Pinpoint the cell where the given text exists, returning its (X, Y) midpoint coordinate. 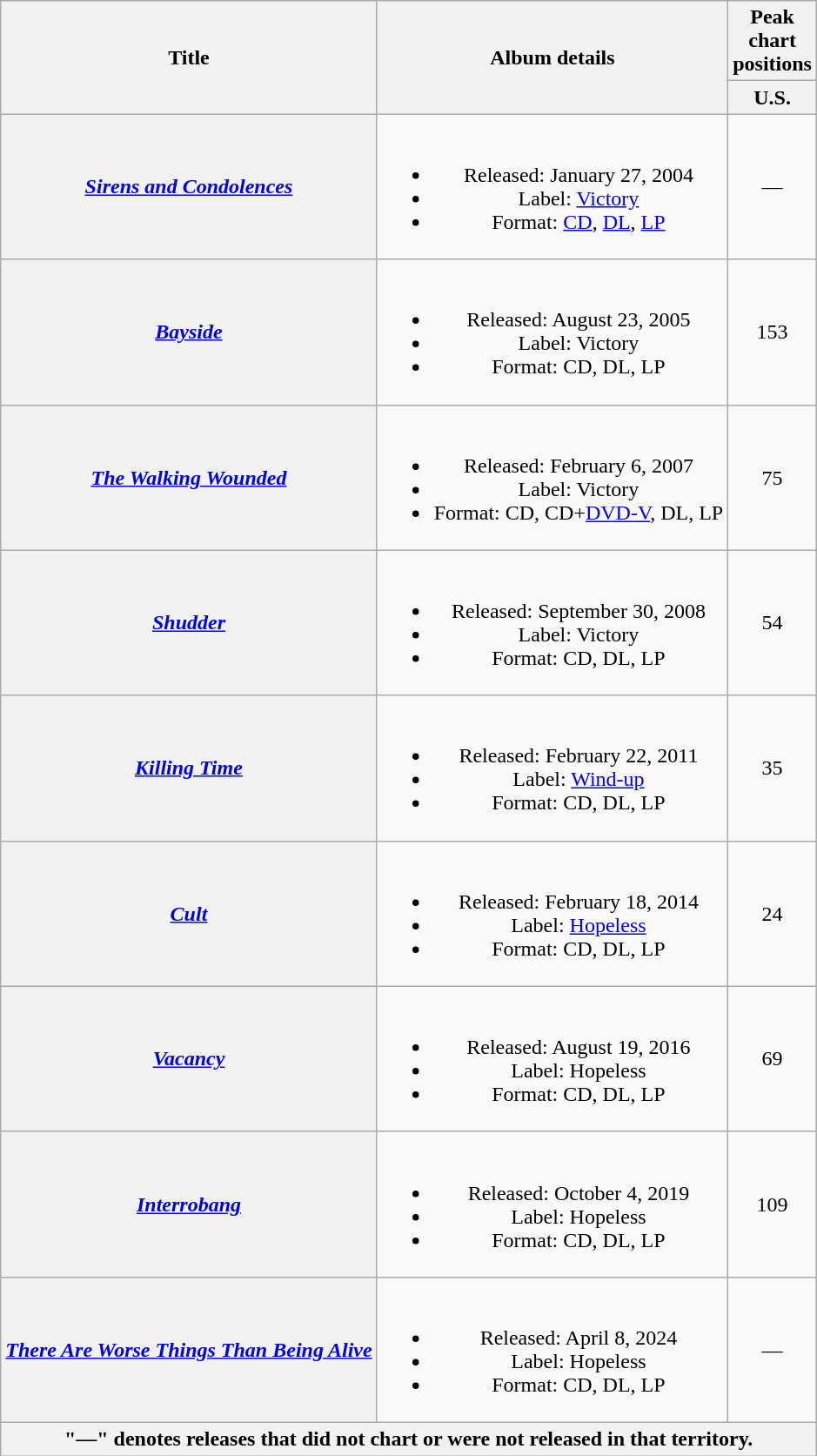
24 (773, 914)
Released: February 6, 2007Label: VictoryFormat: CD, CD+DVD-V, DL, LP (552, 477)
Bayside (189, 332)
Shudder (189, 623)
Released: January 27, 2004Label: VictoryFormat: CD, DL, LP (552, 186)
109 (773, 1204)
Album details (552, 57)
153 (773, 332)
35 (773, 768)
Released: February 22, 2011Label: Wind-upFormat: CD, DL, LP (552, 768)
Released: September 30, 2008Label: VictoryFormat: CD, DL, LP (552, 623)
Released: April 8, 2024Label: HopelessFormat: CD, DL, LP (552, 1349)
Released: August 19, 2016Label: HopelessFormat: CD, DL, LP (552, 1058)
"—" denotes releases that did not chart or were not released in that territory. (409, 1439)
75 (773, 477)
Released: October 4, 2019Label: HopelessFormat: CD, DL, LP (552, 1204)
Interrobang (189, 1204)
Cult (189, 914)
Sirens and Condolences (189, 186)
Vacancy (189, 1058)
Peak chartpositions (773, 41)
Killing Time (189, 768)
U.S. (773, 97)
Released: August 23, 2005Label: VictoryFormat: CD, DL, LP (552, 332)
Released: February 18, 2014Label: HopelessFormat: CD, DL, LP (552, 914)
The Walking Wounded (189, 477)
69 (773, 1058)
54 (773, 623)
Title (189, 57)
There Are Worse Things Than Being Alive (189, 1349)
